Pinpoint the cell where the given text exists, returning its [x, y] midpoint coordinate. 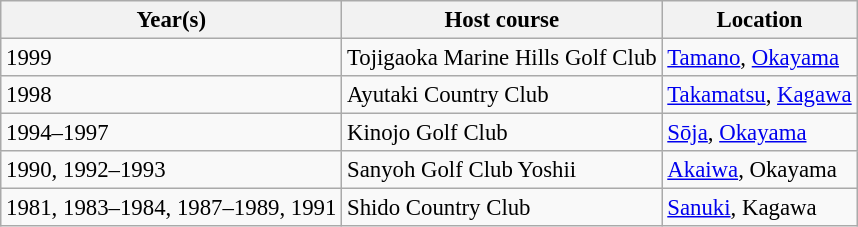
Akaiwa, Okayama [760, 170]
1981, 1983–1984, 1987–1989, 1991 [172, 208]
1998 [172, 95]
Takamatsu, Kagawa [760, 95]
Host course [502, 20]
1994–1997 [172, 133]
Location [760, 20]
Sanyoh Golf Club Yoshii [502, 170]
Shido Country Club [502, 208]
1990, 1992–1993 [172, 170]
Year(s) [172, 20]
Tojigaoka Marine Hills Golf Club [502, 58]
1999 [172, 58]
Tamano, Okayama [760, 58]
Ayutaki Country Club [502, 95]
Kinojo Golf Club [502, 133]
Sōja, Okayama [760, 133]
Sanuki, Kagawa [760, 208]
